Locate the cell with the specified text and output its [X, Y] center coordinate. 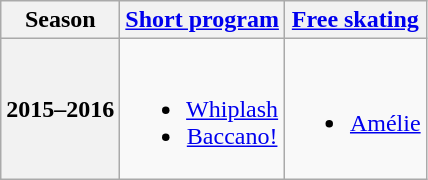
Free skating [355, 20]
2015–2016 [60, 109]
Season [60, 20]
Whiplash Baccano! [202, 109]
Short program [202, 20]
Amélie [355, 109]
